Output the (x, y) coordinate of the center of the cell containing the given text.  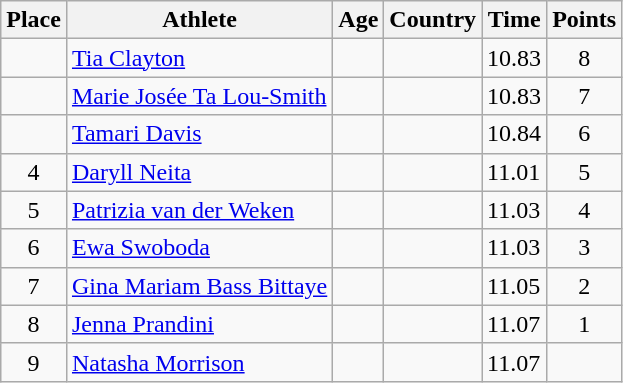
Age (358, 20)
Ewa Swoboda (199, 248)
Marie Josée Ta Lou-Smith (199, 96)
Place (34, 20)
Daryll Neita (199, 172)
11.01 (514, 172)
Natasha Morrison (199, 362)
Country (433, 20)
Jenna Prandini (199, 324)
3 (584, 248)
Gina Mariam Bass Bittaye (199, 286)
11.05 (514, 286)
10.84 (514, 134)
Tia Clayton (199, 58)
Athlete (199, 20)
Time (514, 20)
Points (584, 20)
9 (34, 362)
Patrizia van der Weken (199, 210)
1 (584, 324)
Tamari Davis (199, 134)
2 (584, 286)
